Search for the cell housing the specified text and yield its (x, y) center coordinate. 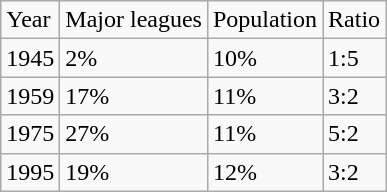
27% (134, 134)
19% (134, 172)
1975 (30, 134)
1995 (30, 172)
Population (264, 20)
5:2 (354, 134)
12% (264, 172)
2% (134, 58)
1959 (30, 96)
1945 (30, 58)
Major leagues (134, 20)
10% (264, 58)
17% (134, 96)
Year (30, 20)
1:5 (354, 58)
Ratio (354, 20)
